Search for the cell housing the specified text and yield its (X, Y) center coordinate. 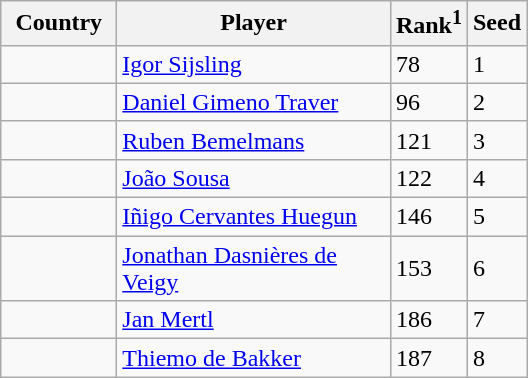
Iñigo Cervantes Huegun (254, 217)
121 (428, 140)
186 (428, 320)
153 (428, 268)
Seed (496, 24)
7 (496, 320)
Daniel Gimeno Traver (254, 102)
2 (496, 102)
78 (428, 64)
146 (428, 217)
3 (496, 140)
5 (496, 217)
122 (428, 178)
Jonathan Dasnières de Veigy (254, 268)
1 (496, 64)
Igor Sijsling (254, 64)
João Sousa (254, 178)
Jan Mertl (254, 320)
Player (254, 24)
Country (59, 24)
187 (428, 358)
Rank1 (428, 24)
Ruben Bemelmans (254, 140)
96 (428, 102)
Thiemo de Bakker (254, 358)
8 (496, 358)
6 (496, 268)
4 (496, 178)
